Locate the cell with the specified text and output its (x, y) center coordinate. 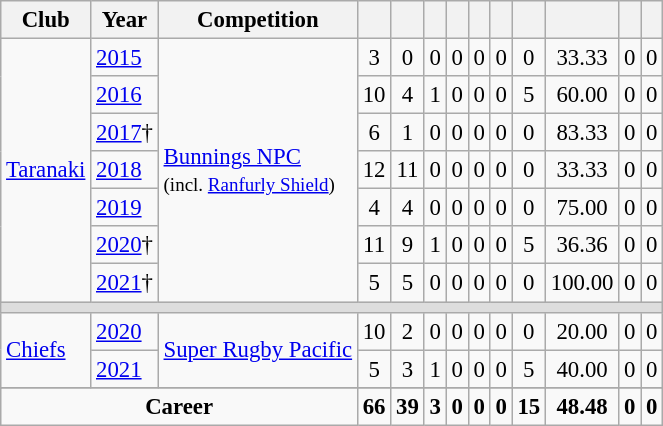
6 (374, 133)
2018 (125, 170)
75.00 (582, 208)
2 (408, 331)
20.00 (582, 331)
40.00 (582, 369)
100.00 (582, 283)
2021† (125, 283)
12 (374, 170)
15 (528, 406)
9 (408, 245)
2020† (125, 245)
2017† (125, 133)
Club (46, 20)
83.33 (582, 133)
2020 (125, 331)
Chiefs (46, 350)
Career (180, 406)
2016 (125, 95)
48.48 (582, 406)
2021 (125, 369)
Bunnings NPC(incl. Ranfurly Shield) (258, 170)
Taranaki (46, 170)
66 (374, 406)
Year (125, 20)
39 (408, 406)
Competition (258, 20)
60.00 (582, 95)
2019 (125, 208)
2015 (125, 58)
36.36 (582, 245)
Super Rugby Pacific (258, 350)
